Locate the cell with the specified text and output its [X, Y] center coordinate. 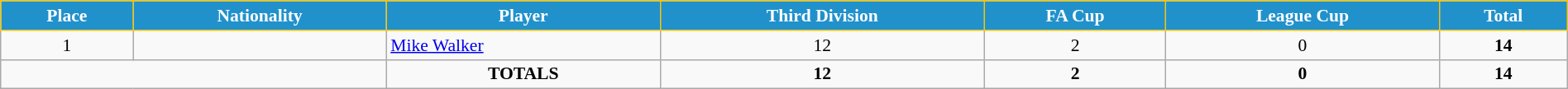
Total [1503, 16]
Nationality [260, 16]
TOTALS [523, 74]
FA Cup [1075, 16]
Player [523, 16]
1 [67, 45]
Place [67, 16]
League Cup [1303, 16]
Mike Walker [523, 45]
Third Division [822, 16]
